Return the [x, y] coordinate for the center point of the cell that contains the specified text.  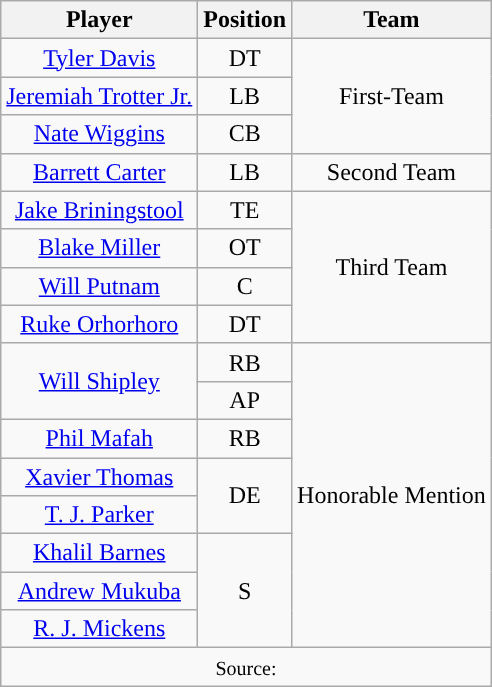
Team [392, 20]
AP [245, 400]
Barrett Carter [100, 172]
Phil Mafah [100, 438]
Khalil Barnes [100, 553]
Andrew Mukuba [100, 591]
Honorable Mention [392, 495]
First-Team [392, 96]
C [245, 286]
OT [245, 248]
Will Putnam [100, 286]
DE [245, 496]
Will Shipley [100, 381]
Ruke Orhorhoro [100, 324]
Xavier Thomas [100, 477]
Position [245, 20]
Nate Wiggins [100, 134]
Third Team [392, 267]
Second Team [392, 172]
Jeremiah Trotter Jr. [100, 96]
Source: [246, 667]
S [245, 591]
TE [245, 210]
Jake Briningstool [100, 210]
CB [245, 134]
T. J. Parker [100, 515]
R. J. Mickens [100, 629]
Tyler Davis [100, 58]
Player [100, 20]
Blake Miller [100, 248]
